Find where the given text appears and provide that cell's center as [x, y] coordinate. 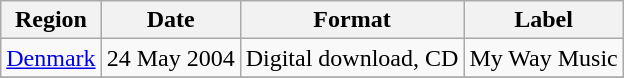
Date [170, 20]
My Way Music [544, 58]
Denmark [51, 58]
24 May 2004 [170, 58]
Format [352, 20]
Label [544, 20]
Region [51, 20]
Digital download, CD [352, 58]
